Return the [X, Y] coordinate for the center point of the cell that contains the specified text.  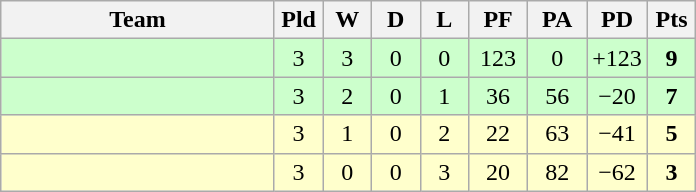
PF [498, 20]
20 [498, 172]
123 [498, 58]
82 [558, 172]
56 [558, 96]
22 [498, 134]
−62 [618, 172]
Pts [672, 20]
L [444, 20]
Pld [298, 20]
PA [558, 20]
5 [672, 134]
−20 [618, 96]
63 [558, 134]
D [396, 20]
9 [672, 58]
−41 [618, 134]
+123 [618, 58]
W [348, 20]
PD [618, 20]
7 [672, 96]
Team [138, 20]
36 [498, 96]
